Identify which cell holds the provided text, then report its [X, Y] central coordinate. 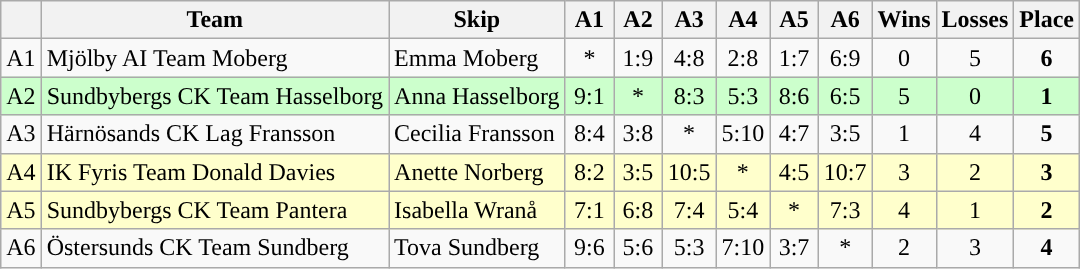
5:10 [743, 134]
7:10 [743, 248]
9:6 [590, 248]
Cecilia Fransson [478, 134]
4:7 [794, 134]
Tova Sundberg [478, 248]
6:8 [638, 210]
8:4 [590, 134]
3:8 [638, 134]
Isabella Wranå [478, 210]
Wins [904, 20]
Sundbybergs CK Team Hasselborg [214, 96]
Team [214, 20]
5:4 [743, 210]
6 [1047, 58]
2:8 [743, 58]
Place [1047, 20]
Emma Moberg [478, 58]
1:9 [638, 58]
10:5 [689, 172]
4:8 [689, 58]
8:6 [794, 96]
Anna Hasselborg [478, 96]
5:6 [638, 248]
1:7 [794, 58]
Anette Norberg [478, 172]
8:2 [590, 172]
3:7 [794, 248]
6:9 [845, 58]
Sundbybergs CK Team Pantera [214, 210]
Losses [975, 20]
Östersunds CK Team Sundberg [214, 248]
7:4 [689, 210]
Mjölby AI Team Moberg [214, 58]
7:3 [845, 210]
IK Fyris Team Donald Davies [214, 172]
6:5 [845, 96]
7:1 [590, 210]
Härnösands CK Lag Fransson [214, 134]
8:3 [689, 96]
10:7 [845, 172]
9:1 [590, 96]
Skip [478, 20]
4:5 [794, 172]
